Provide the [X, Y] coordinate of the cell's center where the given text is located.  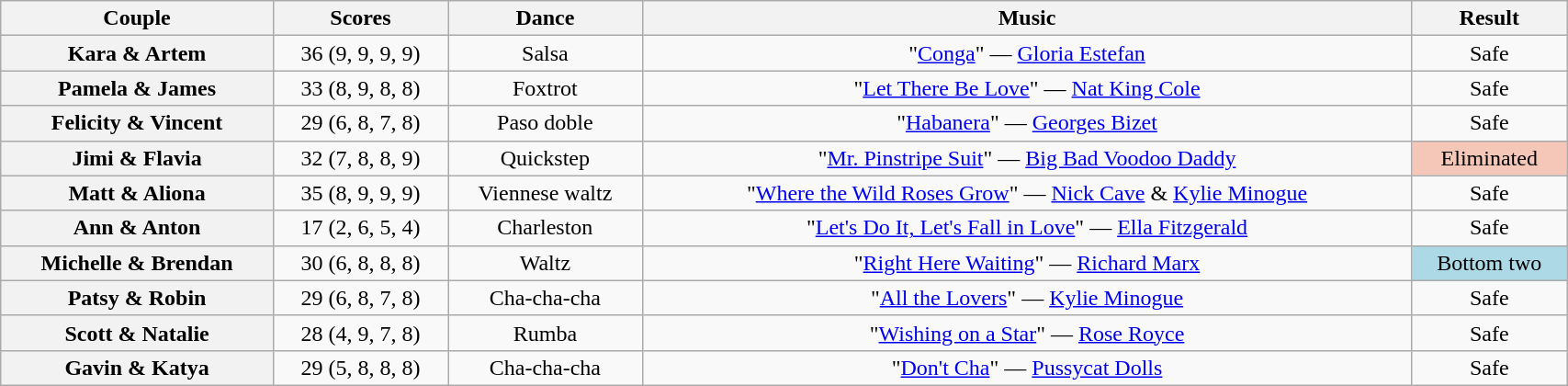
Scott & Natalie [138, 333]
Waltz [546, 263]
Rumba [546, 333]
Kara & Artem [138, 53]
"Wishing on a Star" — Rose Royce [1027, 333]
Salsa [546, 53]
Foxtrot [546, 88]
Eliminated [1490, 158]
Music [1027, 18]
"Mr. Pinstripe Suit" — Big Bad Voodoo Daddy [1027, 158]
"All the Lovers" — Kylie Minogue [1027, 298]
"Conga" — Gloria Estefan [1027, 53]
Dance [546, 18]
Patsy & Robin [138, 298]
32 (7, 8, 8, 9) [360, 158]
"Let's Do It, Let's Fall in Love" — Ella Fitzgerald [1027, 228]
Jimi & Flavia [138, 158]
"Habanera" — Georges Bizet [1027, 123]
Charleston [546, 228]
Matt & Aliona [138, 193]
Couple [138, 18]
33 (8, 9, 8, 8) [360, 88]
Ann & Anton [138, 228]
Scores [360, 18]
Pamela & James [138, 88]
"Right Here Waiting" — Richard Marx [1027, 263]
29 (5, 8, 8, 8) [360, 368]
36 (9, 9, 9, 9) [360, 53]
"Let There Be Love" — Nat King Cole [1027, 88]
Felicity & Vincent [138, 123]
28 (4, 9, 7, 8) [360, 333]
Gavin & Katya [138, 368]
Michelle & Brendan [138, 263]
Paso doble [546, 123]
35 (8, 9, 9, 9) [360, 193]
Bottom two [1490, 263]
Viennese waltz [546, 193]
"Don't Cha" — Pussycat Dolls [1027, 368]
"Where the Wild Roses Grow" — Nick Cave & Kylie Minogue [1027, 193]
Result [1490, 18]
Quickstep [546, 158]
30 (6, 8, 8, 8) [360, 263]
17 (2, 6, 5, 4) [360, 228]
